Pinpoint the cell where the given text exists, returning its [X, Y] midpoint coordinate. 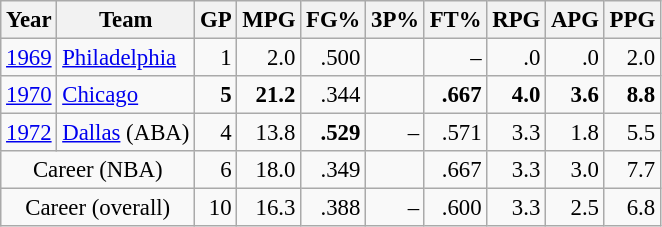
Career (overall) [98, 208]
Philadelphia [126, 58]
6 [216, 170]
5.5 [632, 133]
Dallas (ABA) [126, 133]
PPG [632, 20]
RPG [516, 20]
8.8 [632, 95]
13.8 [269, 133]
.500 [334, 58]
Career (NBA) [98, 170]
1970 [29, 95]
FT% [456, 20]
1972 [29, 133]
6.8 [632, 208]
1.8 [576, 133]
GP [216, 20]
3P% [396, 20]
3.0 [576, 170]
2.5 [576, 208]
.529 [334, 133]
FG% [334, 20]
5 [216, 95]
.344 [334, 95]
Year [29, 20]
4.0 [516, 95]
4 [216, 133]
.388 [334, 208]
7.7 [632, 170]
MPG [269, 20]
.349 [334, 170]
16.3 [269, 208]
10 [216, 208]
Chicago [126, 95]
APG [576, 20]
.571 [456, 133]
1 [216, 58]
3.6 [576, 95]
.600 [456, 208]
18.0 [269, 170]
Team [126, 20]
1969 [29, 58]
21.2 [269, 95]
